For the text-containing cell, return its midpoint in [x, y] coordinate format. 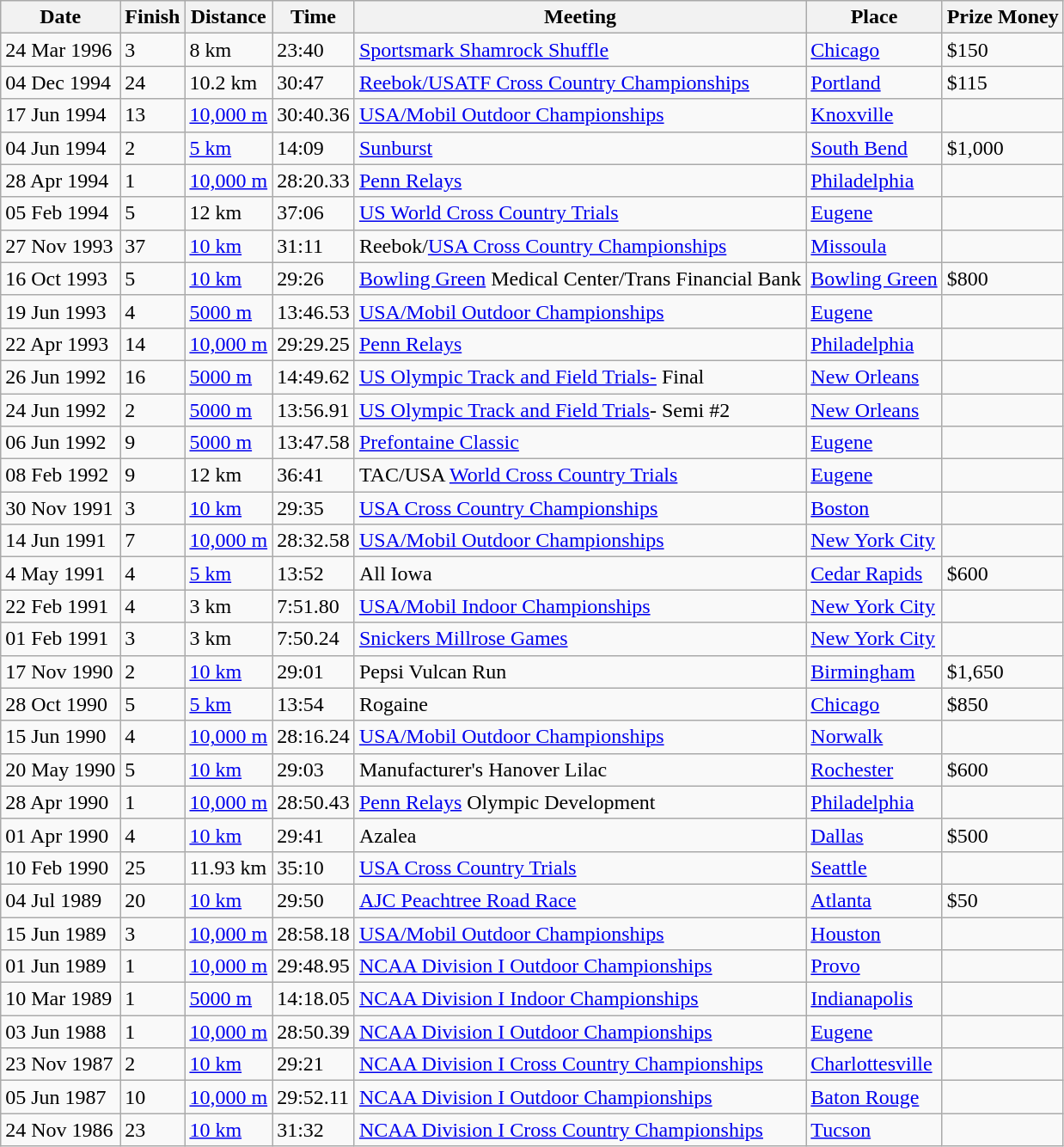
Dallas [874, 835]
28 Oct 1990 [60, 704]
Knoxville [874, 115]
01 Feb 1991 [60, 639]
US World Cross Country Trials [579, 213]
23:40 [314, 50]
Time [314, 17]
All Iowa [579, 573]
28:50.39 [314, 1032]
14:18.05 [314, 999]
29:35 [314, 508]
22 Apr 1993 [60, 344]
29:52.11 [314, 1097]
36:41 [314, 475]
16 [153, 377]
Place [874, 17]
28:20.33 [314, 181]
US Olympic Track and Field Trials- Semi #2 [579, 410]
Prize Money [1002, 17]
10 Feb 1990 [60, 868]
USA Cross Country Championships [579, 508]
Bowling Green Medical Center/Trans Financial Bank [579, 279]
28:32.58 [314, 541]
$500 [1002, 835]
13:52 [314, 573]
20 [153, 900]
Meeting [579, 17]
15 Jun 1989 [60, 933]
28:50.43 [314, 802]
Reebok/USATF Cross Country Championships [579, 83]
28 Apr 1994 [60, 181]
10 Mar 1989 [60, 999]
8 km [229, 50]
19 Jun 1993 [60, 311]
NCAA Division I Indoor Championships [579, 999]
Prefontaine Classic [579, 443]
14:09 [314, 148]
Charlottesville [874, 1064]
17 Nov 1990 [60, 672]
14 Jun 1991 [60, 541]
05 Feb 1994 [60, 213]
29:03 [314, 770]
29:01 [314, 672]
$800 [1002, 279]
Sunburst [579, 148]
Sportsmark Shamrock Shuffle [579, 50]
28:16.24 [314, 737]
Snickers Millrose Games [579, 639]
20 May 1990 [60, 770]
24 Nov 1986 [60, 1130]
Norwalk [874, 737]
Penn Relays Olympic Development [579, 802]
Tucson [874, 1130]
29:50 [314, 900]
Birmingham [874, 672]
08 Feb 1992 [60, 475]
Distance [229, 17]
USA/Mobil Indoor Championships [579, 606]
Missoula [874, 246]
25 [153, 868]
$50 [1002, 900]
22 Feb 1991 [60, 606]
USA Cross Country Trials [579, 868]
29:41 [314, 835]
17 Jun 1994 [60, 115]
Pepsi Vulcan Run [579, 672]
$115 [1002, 83]
TAC/USA World Cross Country Trials [579, 475]
35:10 [314, 868]
Manufacturer's Hanover Lilac [579, 770]
US Olympic Track and Field Trials- Final [579, 377]
03 Jun 1988 [60, 1032]
AJC Peachtree Road Race [579, 900]
Indianapolis [874, 999]
10 [153, 1097]
29:26 [314, 279]
30:40.36 [314, 115]
Houston [874, 933]
37:06 [314, 213]
13:56.91 [314, 410]
11.93 km [229, 868]
23 [153, 1130]
South Bend [874, 148]
28 Apr 1990 [60, 802]
14:49.62 [314, 377]
Reebok/USA Cross Country Championships [579, 246]
31:11 [314, 246]
24 [153, 83]
31:32 [314, 1130]
Baton Rouge [874, 1097]
Provo [874, 966]
16 Oct 1993 [60, 279]
13:54 [314, 704]
28:58.18 [314, 933]
01 Apr 1990 [60, 835]
$150 [1002, 50]
01 Jun 1989 [60, 966]
04 Jul 1989 [60, 900]
29:21 [314, 1064]
04 Dec 1994 [60, 83]
29:48.95 [314, 966]
05 Jun 1987 [60, 1097]
29:29.25 [314, 344]
$1,000 [1002, 148]
14 [153, 344]
Bowling Green [874, 279]
Atlanta [874, 900]
30:47 [314, 83]
10.2 km [229, 83]
04 Jun 1994 [60, 148]
15 Jun 1990 [60, 737]
Rochester [874, 770]
23 Nov 1987 [60, 1064]
Boston [874, 508]
Rogaine [579, 704]
30 Nov 1991 [60, 508]
Azalea [579, 835]
27 Nov 1993 [60, 246]
13:47.58 [314, 443]
Seattle [874, 868]
13 [153, 115]
26 Jun 1992 [60, 377]
$1,650 [1002, 672]
Date [60, 17]
37 [153, 246]
$850 [1002, 704]
7 [153, 541]
24 Mar 1996 [60, 50]
24 Jun 1992 [60, 410]
7:51.80 [314, 606]
Finish [153, 17]
7:50.24 [314, 639]
Cedar Rapids [874, 573]
13:46.53 [314, 311]
Portland [874, 83]
06 Jun 1992 [60, 443]
4 May 1991 [60, 573]
